For the text-containing cell, return its midpoint in [x, y] coordinate format. 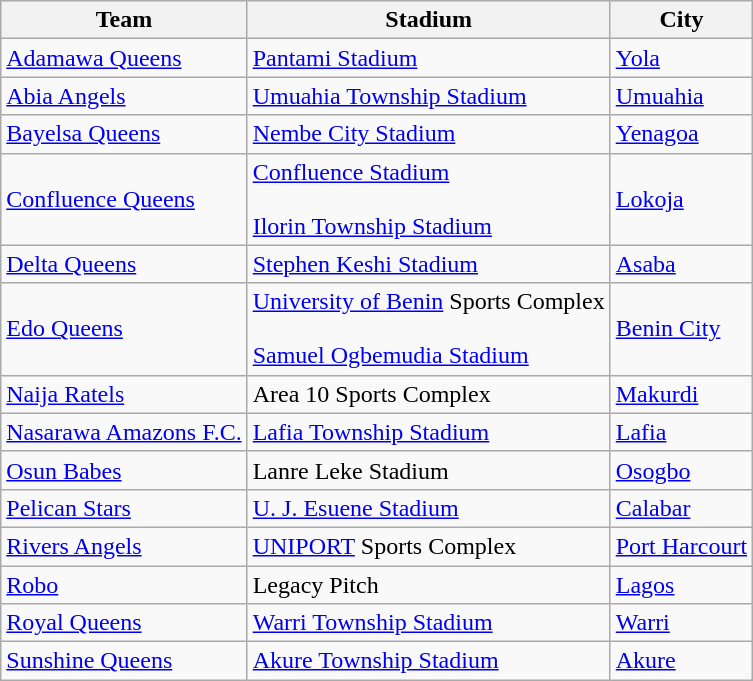
Royal Queens [124, 623]
Bayelsa Queens [124, 134]
Asaba [681, 264]
Nasarawa Amazons F.C. [124, 432]
Confluence Queens [124, 199]
Stadium [428, 20]
Calabar [681, 508]
Abia Angels [124, 96]
Yola [681, 58]
U. J. Esuene Stadium [428, 508]
Lokoja [681, 199]
Lafia [681, 432]
Lagos [681, 585]
Pantami Stadium [428, 58]
Yenagoa [681, 134]
Area 10 Sports Complex [428, 394]
Edo Queens [124, 329]
Stephen Keshi Stadium [428, 264]
Team [124, 20]
Akure Township Stadium [428, 661]
Warri [681, 623]
Nembe City Stadium [428, 134]
Sunshine Queens [124, 661]
Osun Babes [124, 470]
Adamawa Queens [124, 58]
UNIPORT Sports Complex [428, 546]
Umuahia [681, 96]
Robo [124, 585]
City [681, 20]
Confluence StadiumIlorin Township Stadium [428, 199]
Lanre Leke Stadium [428, 470]
Naija Ratels [124, 394]
Benin City [681, 329]
Delta Queens [124, 264]
Port Harcourt [681, 546]
University of Benin Sports ComplexSamuel Ogbemudia Stadium [428, 329]
Legacy Pitch [428, 585]
Osogbo [681, 470]
Makurdi [681, 394]
Warri Township Stadium [428, 623]
Rivers Angels [124, 546]
Umuahia Township Stadium [428, 96]
Pelican Stars [124, 508]
Lafia Township Stadium [428, 432]
Akure [681, 661]
